Identify which cell holds the provided text, then report its (x, y) central coordinate. 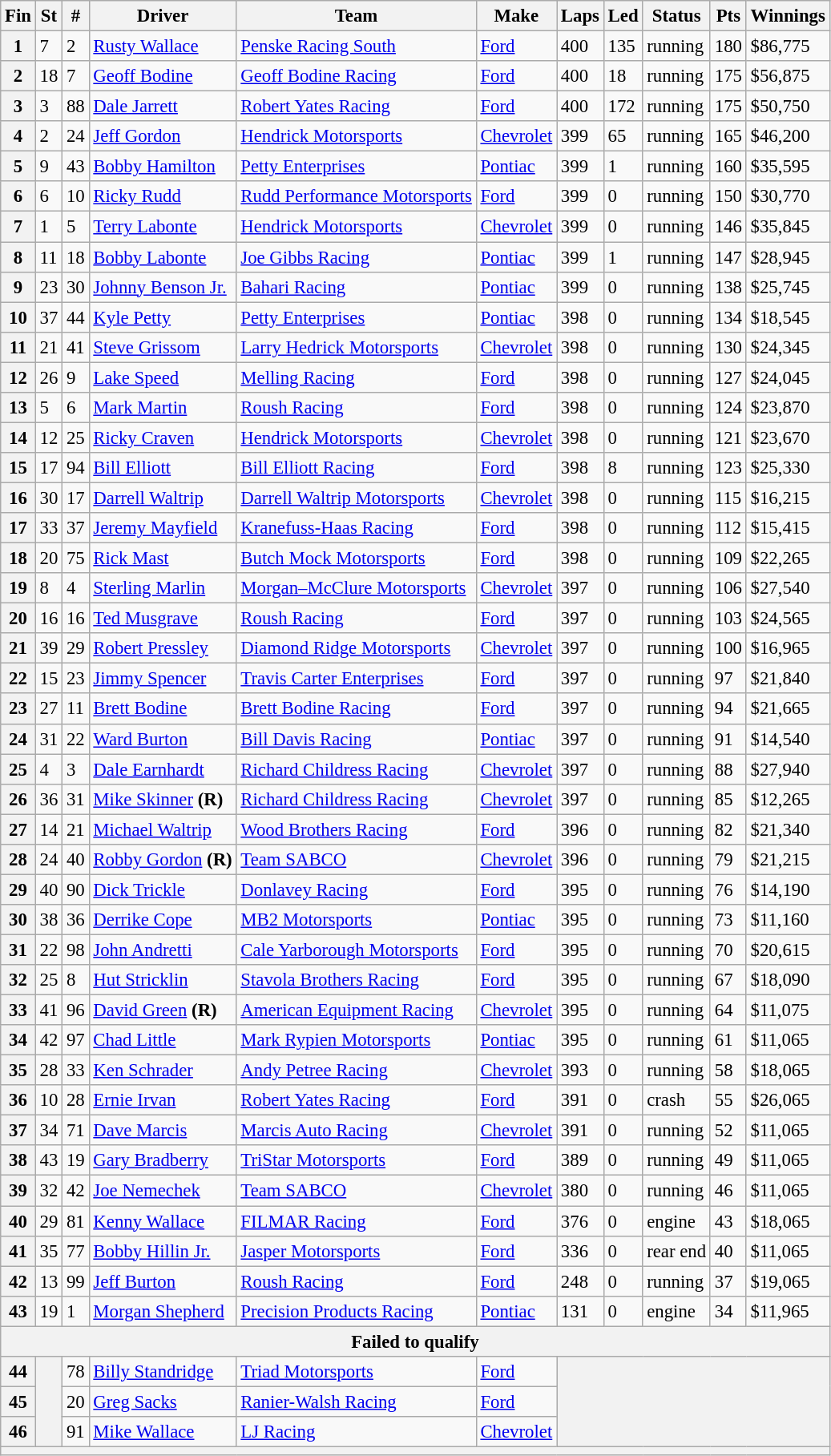
Fin (18, 16)
Kyle Petty (163, 317)
TriStar Motorsports (356, 1161)
$23,670 (788, 438)
Mark Martin (163, 408)
Diamond Ridge Motorsports (356, 648)
Bahari Racing (356, 287)
Ward Burton (163, 739)
Donlavey Racing (356, 889)
112 (728, 528)
Johnny Benson Jr. (163, 287)
71 (75, 1131)
77 (75, 1251)
$24,345 (788, 347)
75 (75, 559)
106 (728, 588)
131 (580, 1311)
82 (728, 829)
David Green (R) (163, 1010)
Winnings (788, 16)
Gary Bradberry (163, 1161)
$35,595 (788, 167)
393 (580, 1071)
100 (728, 648)
$56,875 (788, 76)
Steve Grissom (163, 347)
$11,160 (788, 920)
$23,870 (788, 408)
Dick Trickle (163, 889)
248 (580, 1281)
90 (75, 889)
Darrell Waltrip (163, 498)
Terry Labonte (163, 227)
Bill Elliott Racing (356, 468)
Jeff Gordon (163, 136)
103 (728, 619)
Bill Davis Racing (356, 739)
# (75, 16)
Cale Yarborough Motorsports (356, 950)
180 (728, 46)
99 (75, 1281)
127 (728, 377)
$21,340 (788, 829)
Andy Petree Racing (356, 1071)
$15,415 (788, 528)
172 (623, 107)
$22,265 (788, 559)
Dale Earnhardt (163, 769)
$86,775 (788, 46)
$21,215 (788, 860)
$16,965 (788, 648)
Lake Speed (163, 377)
123 (728, 468)
Morgan–McClure Motorsports (356, 588)
134 (728, 317)
376 (580, 1221)
FILMAR Racing (356, 1221)
$25,330 (788, 468)
135 (623, 46)
Precision Products Racing (356, 1311)
389 (580, 1161)
$14,540 (788, 739)
$21,665 (788, 709)
Wood Brothers Racing (356, 829)
$12,265 (788, 799)
Joe Gibbs Racing (356, 257)
76 (728, 889)
81 (75, 1221)
Hut Stricklin (163, 980)
Mike Skinner (R) (163, 799)
Mark Rypien Motorsports (356, 1040)
Status (676, 16)
Darrell Waltrip Motorsports (356, 498)
67 (728, 980)
Robby Gordon (R) (163, 860)
Laps (580, 16)
Melling Racing (356, 377)
$18,090 (788, 980)
Joe Nemechek (163, 1191)
rear end (676, 1251)
Kenny Wallace (163, 1221)
Ernie Irvan (163, 1100)
96 (75, 1010)
Led (623, 16)
Dave Marcis (163, 1131)
115 (728, 498)
LJ Racing (356, 1432)
Robert Pressley (163, 648)
Triad Motorsports (356, 1372)
Geoff Bodine Racing (356, 76)
$11,965 (788, 1311)
Travis Carter Enterprises (356, 679)
Ricky Craven (163, 438)
79 (728, 860)
$24,565 (788, 619)
73 (728, 920)
Ken Schrader (163, 1071)
$30,770 (788, 196)
61 (728, 1040)
98 (75, 950)
Bill Elliott (163, 468)
Jasper Motorsports (356, 1251)
45 (18, 1402)
Brett Bodine (163, 709)
165 (728, 136)
52 (728, 1131)
$11,075 (788, 1010)
121 (728, 438)
Rick Mast (163, 559)
$35,845 (788, 227)
Sterling Marlin (163, 588)
Mike Wallace (163, 1432)
Brett Bodine Racing (356, 709)
Stavola Brothers Racing (356, 980)
Bobby Hamilton (163, 167)
$28,945 (788, 257)
Pts (728, 16)
Team (356, 16)
$21,840 (788, 679)
Geoff Bodine (163, 76)
Rudd Performance Motorsports (356, 196)
Butch Mock Motorsports (356, 559)
Billy Standridge (163, 1372)
$19,065 (788, 1281)
$50,750 (788, 107)
Jimmy Spencer (163, 679)
American Equipment Racing (356, 1010)
Marcis Auto Racing (356, 1131)
$25,745 (788, 287)
78 (75, 1372)
John Andretti (163, 950)
380 (580, 1191)
130 (728, 347)
Ranier-Walsh Racing (356, 1402)
$27,540 (788, 588)
Failed to qualify (415, 1341)
160 (728, 167)
Kranefuss-Haas Racing (356, 528)
109 (728, 559)
124 (728, 408)
Chad Little (163, 1040)
85 (728, 799)
Make (516, 16)
147 (728, 257)
Greg Sacks (163, 1402)
$46,200 (788, 136)
Jeremy Mayfield (163, 528)
150 (728, 196)
Morgan Shepherd (163, 1311)
Ricky Rudd (163, 196)
$14,190 (788, 889)
$24,045 (788, 377)
49 (728, 1161)
70 (728, 950)
crash (676, 1100)
65 (623, 136)
Derrike Cope (163, 920)
Bobby Labonte (163, 257)
$27,940 (788, 769)
$16,215 (788, 498)
64 (728, 1010)
Driver (163, 16)
146 (728, 227)
Bobby Hillin Jr. (163, 1251)
Larry Hedrick Motorsports (356, 347)
58 (728, 1071)
336 (580, 1251)
Dale Jarrett (163, 107)
$26,065 (788, 1100)
Michael Waltrip (163, 829)
$20,615 (788, 950)
55 (728, 1100)
MB2 Motorsports (356, 920)
$18,545 (788, 317)
St (48, 16)
Rusty Wallace (163, 46)
Jeff Burton (163, 1281)
Penske Racing South (356, 46)
Ted Musgrave (163, 619)
138 (728, 287)
